From the cell containing the given text, extract its center point as [X, Y] coordinate. 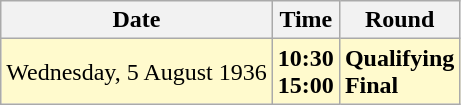
Time [306, 20]
Wednesday, 5 August 1936 [137, 72]
Round [399, 20]
QualifyingFinal [399, 72]
10:3015:00 [306, 72]
Date [137, 20]
